Locate the cell with the specified text and output its [x, y] center coordinate. 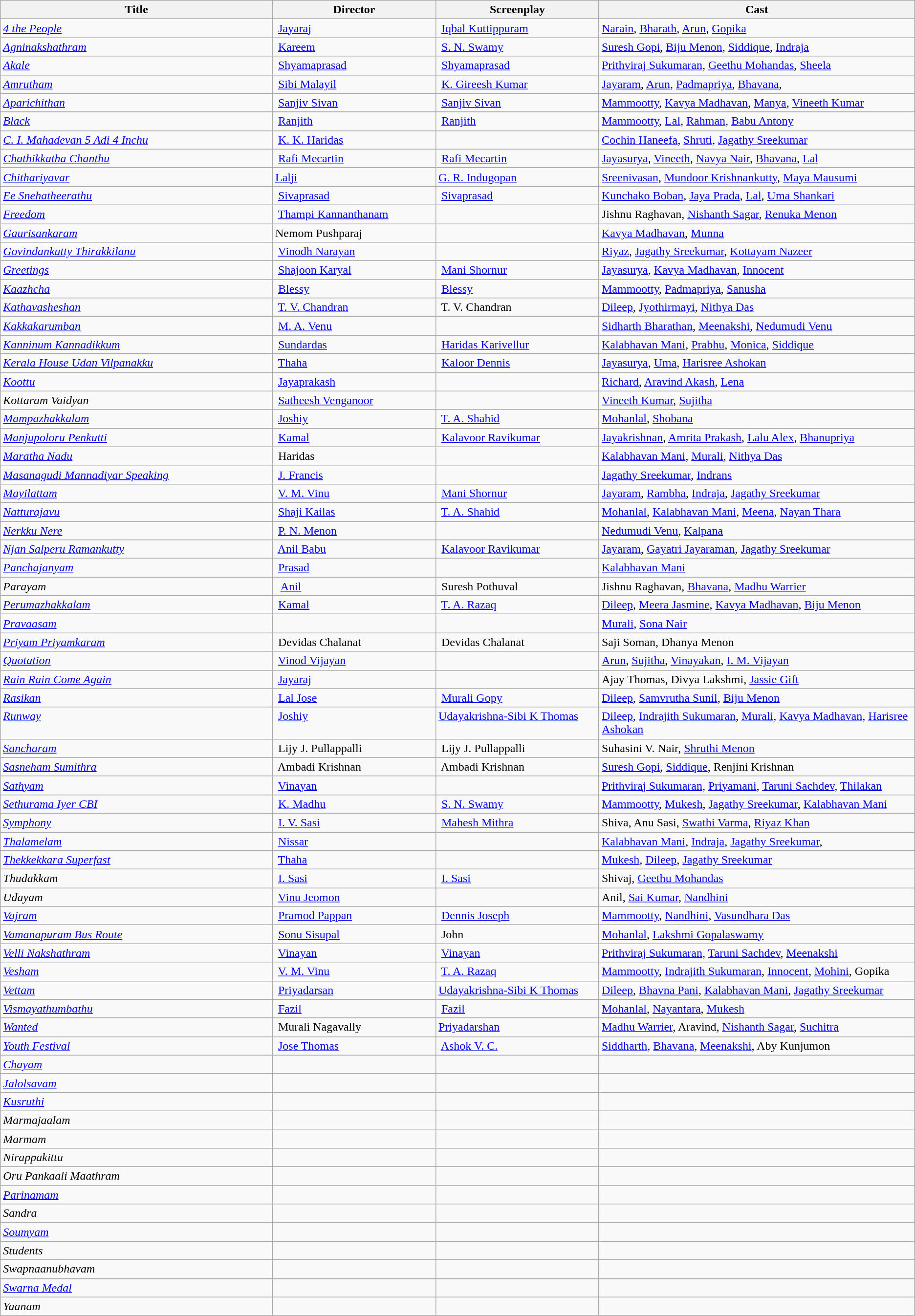
Vineeth Kumar, Sujitha [757, 400]
Kalabhavan Mani, Indraja, Jagathy Sreekumar, [757, 841]
Priyam Priyamkaram [137, 642]
Black [137, 121]
Mayilattam [137, 493]
Nirappakittu [137, 1158]
Panchajanyam [137, 568]
Director [354, 10]
Kaloor Dennis [517, 363]
Sundardas [354, 345]
Rain Rain Come Again [137, 679]
Kavya Madhavan, Munna [757, 233]
Jagathy Sreekumar, Indrans [757, 475]
M. A. Venu [354, 326]
Mampazhakkalam [137, 419]
Jayaram, Rambha, Indraja, Jagathy Sreekumar [757, 493]
Mammootty, Padmapriya, Sanusha [757, 289]
Mahesh Mithra [517, 822]
Haridas [354, 456]
Dileep, Meera Jasmine, Kavya Madhavan, Biju Menon [757, 605]
Gaurisankaram [137, 233]
Dileep, Samvrutha Sunil, Biju Menon [757, 698]
Ajay Thomas, Divya Lakshmi, Jassie Gift [757, 679]
K. Gireesh Kumar [517, 84]
Vettam [137, 990]
Jishnu Raghavan, Nishanth Sagar, Renuka Menon [757, 214]
Kalabhavan Mani [757, 568]
Suresh Gopi, Siddique, Renjini Krishnan [757, 767]
Jalolsavam [137, 1083]
Sancharam [137, 748]
Vinu Jeomon [354, 897]
Youth Festival [137, 1046]
Murali Gopy [517, 698]
Richard, Aravind Akash, Lena [757, 382]
Jose Thomas [354, 1046]
Manjupoloru Penkutti [137, 437]
Swapnaanubhavam [137, 1269]
Ee Snehatheerathu [137, 195]
Dileep, Bhavna Pani, Kalabhavan Mani, Jagathy Sreekumar [757, 990]
Kalabhavan Mani, Murali, Nithya Das [757, 456]
Kottaram Vaidyan [137, 400]
Mohanlal, Lakshmi Gopalaswamy [757, 934]
Sreenivasan, Mundoor Krishnankutty, Maya Mausumi [757, 177]
Kunchako Boban, Jaya Prada, Lal, Uma Shankari [757, 195]
Cast [757, 10]
Thalamelam [137, 841]
K. Madhu [354, 804]
Priyadarshan [517, 1027]
Freedom [137, 214]
Jayaprakash [354, 382]
Mammootty, Mukesh, Jagathy Sreekumar, Kalabhavan Mani [757, 804]
John [517, 934]
Nemom Pushparaj [354, 233]
Sandra [137, 1213]
Masanagudi Mannadiyar Speaking [137, 475]
Thampi Kannanthanam [354, 214]
J. Francis [354, 475]
Prithviraj Sukumaran, Taruni Sachdev, Meenakshi [757, 953]
Rasikan [137, 698]
Mukesh, Dileep, Jagathy Sreekumar [757, 860]
Shajoon Karyal [354, 270]
Students [137, 1251]
Akale [137, 65]
Siddharth, Bhavana, Meenakshi, Aby Kunjumon [757, 1046]
Swarna Medal [137, 1288]
Shaji Kailas [354, 512]
Jayasurya, Vineeth, Navya Nair, Bhavana, Lal [757, 158]
Vinod Vijayan [354, 661]
Haridas Karivellur [517, 345]
Mammootty, Kavya Madhavan, Manya, Vineeth Kumar [757, 103]
Wanted [137, 1027]
Vajram [137, 916]
Prasad [354, 568]
Koottu [137, 382]
Iqbal Kuttippuram [517, 28]
Dileep, Jyothirmayi, Nithya Das [757, 307]
Mammootty, Indrajith Sukumaran, Innocent, Mohini, Gopika [757, 971]
Jayaram, Gayatri Jayaraman, Jagathy Sreekumar [757, 549]
Sethurama Iyer CBI [137, 804]
Nissar [354, 841]
Njan Salperu Ramankutty [137, 549]
Mammootty, Lal, Rahman, Babu Antony [757, 121]
Vamanapuram Bus Route [137, 934]
Pramod Pappan [354, 916]
Kanninum Kannadikkum [137, 345]
Marmam [137, 1139]
Velli Nakshathram [137, 953]
Parayam [137, 586]
Sonu Sisupal [354, 934]
Murali Nagavally [354, 1027]
Govindankutty Thirakkilanu [137, 252]
Sidharth Bharathan, Meenakshi, Nedumudi Venu [757, 326]
Lal Jose [354, 698]
Kalabhavan Mani, Prabhu, Monica, Siddique [757, 345]
Mohanlal, Nayantara, Mukesh [757, 1009]
Anil [354, 586]
Ashok V. C. [517, 1046]
Parinamam [137, 1195]
Maratha Nadu [137, 456]
Vismayathumbathu [137, 1009]
Udayam [137, 897]
Soumyam [137, 1232]
P. N. Menon [354, 530]
Anil Babu [354, 549]
Sibi Malayil [354, 84]
Anil, Sai Kumar, Nandhini [757, 897]
Symphony [137, 822]
Jayakrishnan, Amrita Prakash, Lalu Alex, Bhanupriya [757, 437]
Pravaasam [137, 624]
Thudakkam [137, 879]
K. K. Haridas [354, 140]
Chathikkatha Chanthu [137, 158]
Murali, Sona Nair [757, 624]
Kaazhcha [137, 289]
Oru Pankaali Maathram [137, 1176]
Jayasurya, Uma, Harisree Ashokan [757, 363]
Suhasini V. Nair, Shruthi Menon [757, 748]
Riyaz, Jagathy Sreekumar, Kottayam Nazeer [757, 252]
I. V. Sasi [354, 822]
Lalji [354, 177]
Saji Soman, Dhanya Menon [757, 642]
Shivaj, Geethu Mohandas [757, 879]
Prithviraj Sukumaran, Geethu Mohandas, Sheela [757, 65]
Marmajaalam [137, 1120]
Kerala House Udan Vilpanakku [137, 363]
Shiva, Anu Sasi, Swathi Varma, Riyaz Khan [757, 822]
G. R. Indugopan [517, 177]
Chayam [137, 1064]
Yaanam [137, 1306]
Suresh Gopi, Biju Menon, Siddique, Indraja [757, 47]
Perumazhakkalam [137, 605]
Jayaram, Arun, Padmapriya, Bhavana, [757, 84]
Priyadarsan [354, 990]
C. I. Mahadevan 5 Adi 4 Inchu [137, 140]
Madhu Warrier, Aravind, Nishanth Sagar, Suchitra [757, 1027]
Mohanlal, Shobana [757, 419]
Kakkakarumban [137, 326]
Chithariyavar [137, 177]
Aparichithan [137, 103]
Satheesh Venganoor [354, 400]
Nedumudi Venu, Kalpana [757, 530]
Quotation [137, 661]
Jishnu Raghavan, Bhavana, Madhu Warrier [757, 586]
Agninakshathram [137, 47]
Nerkku Nere [137, 530]
Narain, Bharath, Arun, Gopika [757, 28]
Sasneham Sumithra [137, 767]
Mohanlal, Kalabhavan Mani, Meena, Nayan Thara [757, 512]
Vinodh Narayan [354, 252]
Kusruthi [137, 1101]
Cochin Haneefa, Shruti, Jagathy Sreekumar [757, 140]
Runway [137, 723]
Title [137, 10]
Suresh Pothuval [517, 586]
Thekkekkara Superfast [137, 860]
Amrutham [137, 84]
Dennis Joseph [517, 916]
Arun, Sujitha, Vinayakan, I. M. Vijayan [757, 661]
Mammootty, Nandhini, Vasundhara Das [757, 916]
Screenplay [517, 10]
Dileep, Indrajith Sukumaran, Murali, Kavya Madhavan, Harisree Ashokan [757, 723]
Natturajavu [137, 512]
Sathyam [137, 785]
4 the People [137, 28]
Vesham [137, 971]
Greetings [137, 270]
Kathavasheshan [137, 307]
Prithviraj Sukumaran, Priyamani, Taruni Sachdev, Thilakan [757, 785]
Jayasurya, Kavya Madhavan, Innocent [757, 270]
Kareem [354, 47]
